Return (X, Y) of the center of cell containing provided text 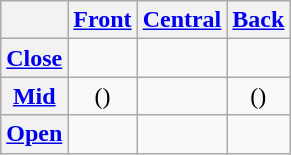
Mid (34, 96)
Open (34, 134)
Close (34, 58)
Front (102, 20)
Central (182, 20)
Back (258, 20)
